Return the (x, y) coordinate for the center point of the cell that contains the specified text.  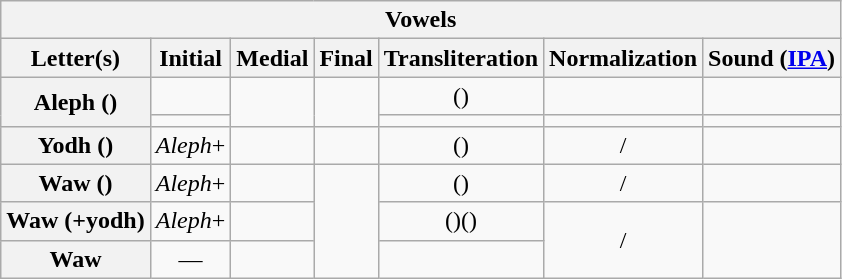
Normalization (624, 58)
Initial (190, 58)
Waw (+yodh) (76, 221)
Vowels (421, 20)
Waw () (76, 183)
Aleph () (76, 102)
Sound (IPA) (772, 58)
Yodh () (76, 145)
Transliteration (460, 58)
Medial (272, 58)
— (190, 259)
Letter(s) (76, 58)
Final (346, 58)
()() (460, 221)
Waw (76, 259)
